Return (x, y) of the center of cell containing provided text 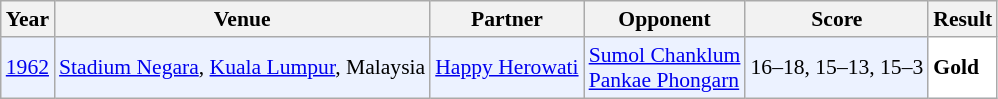
Happy Herowati (506, 68)
Year (28, 19)
1962 (28, 68)
Sumol Chanklum Pankae Phongarn (665, 68)
16–18, 15–13, 15–3 (836, 68)
Result (962, 19)
Opponent (665, 19)
Venue (242, 19)
Gold (962, 68)
Partner (506, 19)
Stadium Negara, Kuala Lumpur, Malaysia (242, 68)
Score (836, 19)
